Extract the (x, y) coordinate from the center of the cell holding the provided text.  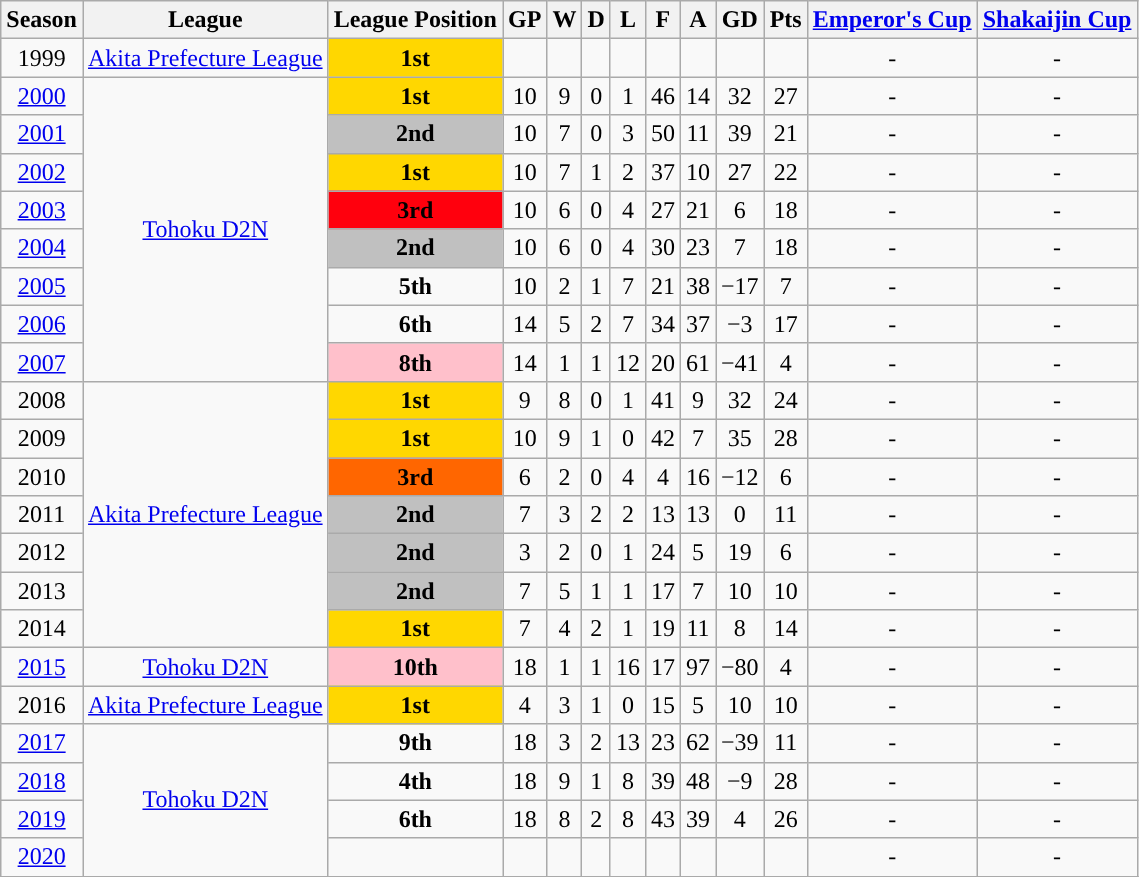
GD (740, 20)
2016 (42, 705)
2000 (42, 96)
−12 (740, 477)
D (596, 20)
2007 (42, 362)
2001 (42, 134)
−80 (740, 667)
38 (698, 286)
Pts (786, 20)
2010 (42, 477)
2020 (42, 857)
League (205, 20)
W (564, 20)
34 (662, 324)
9th (415, 743)
20 (662, 362)
2013 (42, 591)
−9 (740, 781)
48 (698, 781)
46 (662, 96)
2003 (42, 210)
L (628, 20)
2004 (42, 248)
5th (415, 286)
2009 (42, 438)
2017 (42, 743)
2018 (42, 781)
−39 (740, 743)
8th (415, 362)
2002 (42, 172)
30 (662, 248)
50 (662, 134)
62 (698, 743)
61 (698, 362)
26 (786, 819)
Shakaijin Cup (1057, 20)
2011 (42, 515)
2008 (42, 400)
42 (662, 438)
2012 (42, 553)
F (662, 20)
−3 (740, 324)
2005 (42, 286)
15 (662, 705)
2015 (42, 667)
−41 (740, 362)
4th (415, 781)
41 (662, 400)
A (698, 20)
Emperor's Cup (892, 20)
2006 (42, 324)
Season (42, 20)
2019 (42, 819)
12 (628, 362)
43 (662, 819)
22 (786, 172)
−17 (740, 286)
League Position (415, 20)
97 (698, 667)
2014 (42, 629)
1999 (42, 58)
GP (524, 20)
35 (740, 438)
10th (415, 667)
